For the text-containing cell, return its midpoint in [x, y] coordinate format. 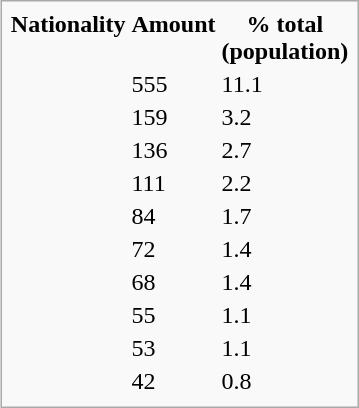
555 [174, 84]
55 [174, 315]
159 [174, 117]
3.2 [285, 117]
111 [174, 183]
Nationality [68, 38]
84 [174, 216]
11.1 [285, 84]
53 [174, 348]
2.7 [285, 150]
68 [174, 282]
1.7 [285, 216]
72 [174, 249]
0.8 [285, 381]
% total(population) [285, 38]
2.2 [285, 183]
Amount [174, 38]
136 [174, 150]
42 [174, 381]
